Detect which cell encompasses the target text, then output its (x, y) center coordinate. 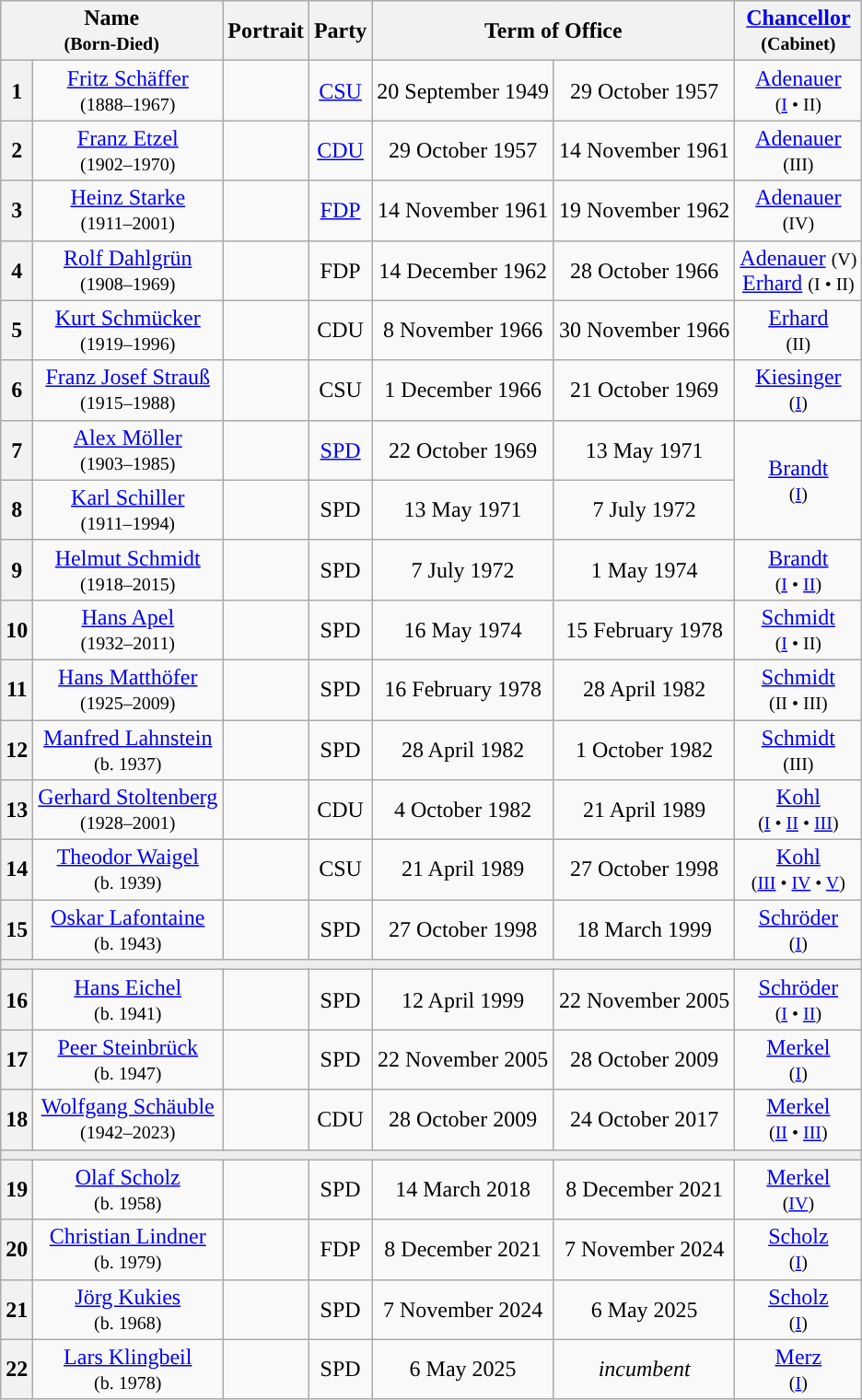
Kohl(I • II • III) (798, 811)
Brandt(I) (798, 480)
1 December 1966 (463, 391)
Adenauer(IV) (798, 210)
16 February 1978 (463, 689)
19 (17, 1190)
Portrait (266, 31)
Heinz Starke(1911–2001) (128, 210)
Kurt Schmücker(1919–1996) (128, 330)
Fritz Schäffer(1888–1967) (128, 90)
Adenauer (V) Erhard (I • II) (798, 271)
Olaf Scholz(b. 1958) (128, 1190)
24 October 2017 (644, 1120)
Alex Möller(1903–1985) (128, 449)
Brandt(I • II) (798, 569)
Schmidt(III) (798, 750)
15 February 1978 (644, 630)
30 November 1966 (644, 330)
Hans Apel(1932–2011) (128, 630)
Hans Eichel(b. 1941) (128, 1000)
Theodor Waigel(b. 1939) (128, 869)
Party (340, 31)
Franz Josef Strauß(1915–1988) (128, 391)
19 November 1962 (644, 210)
4 (17, 271)
14 December 1962 (463, 271)
2 (17, 151)
7 (17, 449)
8 November 1966 (463, 330)
21 October 1969 (644, 391)
12 (17, 750)
Lars Klingbeil(b. 1978) (128, 1369)
20 (17, 1249)
Hans Matthöfer(1925–2009) (128, 689)
5 (17, 330)
Merkel(I) (798, 1059)
9 (17, 569)
14 March 2018 (463, 1190)
Helmut Schmidt(1918–2015) (128, 569)
6 (17, 391)
Peer Steinbrück(b. 1947) (128, 1059)
Karl Schiller(1911–1994) (128, 510)
13 (17, 811)
16 May 1974 (463, 630)
Term of Office (553, 31)
incumbent (644, 1369)
Erhard(II) (798, 330)
22 October 1969 (463, 449)
Manfred Lahnstein(b. 1937) (128, 750)
18 (17, 1120)
Franz Etzel(1902–1970) (128, 151)
Merkel(IV) (798, 1190)
Wolfgang Schäuble(1942–2023) (128, 1120)
Gerhard Stoltenberg(1928–2001) (128, 811)
15 (17, 930)
Oskar Lafontaine(b. 1943) (128, 930)
1 (17, 90)
Jörg Kukies(b. 1968) (128, 1310)
Adenauer(III) (798, 151)
Schmidt(I • II) (798, 630)
Merz(I) (798, 1369)
4 October 1982 (463, 811)
Rolf Dahlgrün(1908–1969) (128, 271)
3 (17, 210)
17 (17, 1059)
Kohl(III • IV • V) (798, 869)
8 (17, 510)
11 (17, 689)
20 September 1949 (463, 90)
Merkel(II • III) (798, 1120)
Adenauer(I • II) (798, 90)
21 (17, 1310)
18 March 1999 (644, 930)
22 (17, 1369)
1 May 1974 (644, 569)
Chancellor(Cabinet) (798, 31)
10 (17, 630)
Schröder(I) (798, 930)
Schröder(I • II) (798, 1000)
14 (17, 869)
1 October 1982 (644, 750)
Name(Born-Died) (112, 31)
28 October 1966 (644, 271)
Schmidt(II • III) (798, 689)
Christian Lindner(b. 1979) (128, 1249)
Kiesinger(I) (798, 391)
16 (17, 1000)
12 April 1999 (463, 1000)
